Locate the cell with the specified text and output its [x, y] center coordinate. 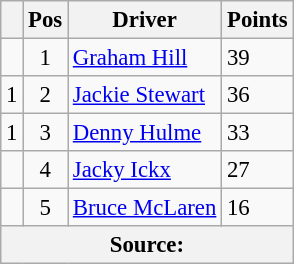
3 [46, 133]
39 [258, 58]
Pos [46, 20]
4 [46, 170]
Denny Hulme [145, 133]
27 [258, 170]
Jacky Ickx [145, 170]
Source: [147, 245]
Bruce McLaren [145, 208]
Points [258, 20]
2 [46, 95]
33 [258, 133]
36 [258, 95]
Graham Hill [145, 58]
16 [258, 208]
Driver [145, 20]
Jackie Stewart [145, 95]
5 [46, 208]
